Return the [x, y] coordinate for the center point of the cell that contains the specified text.  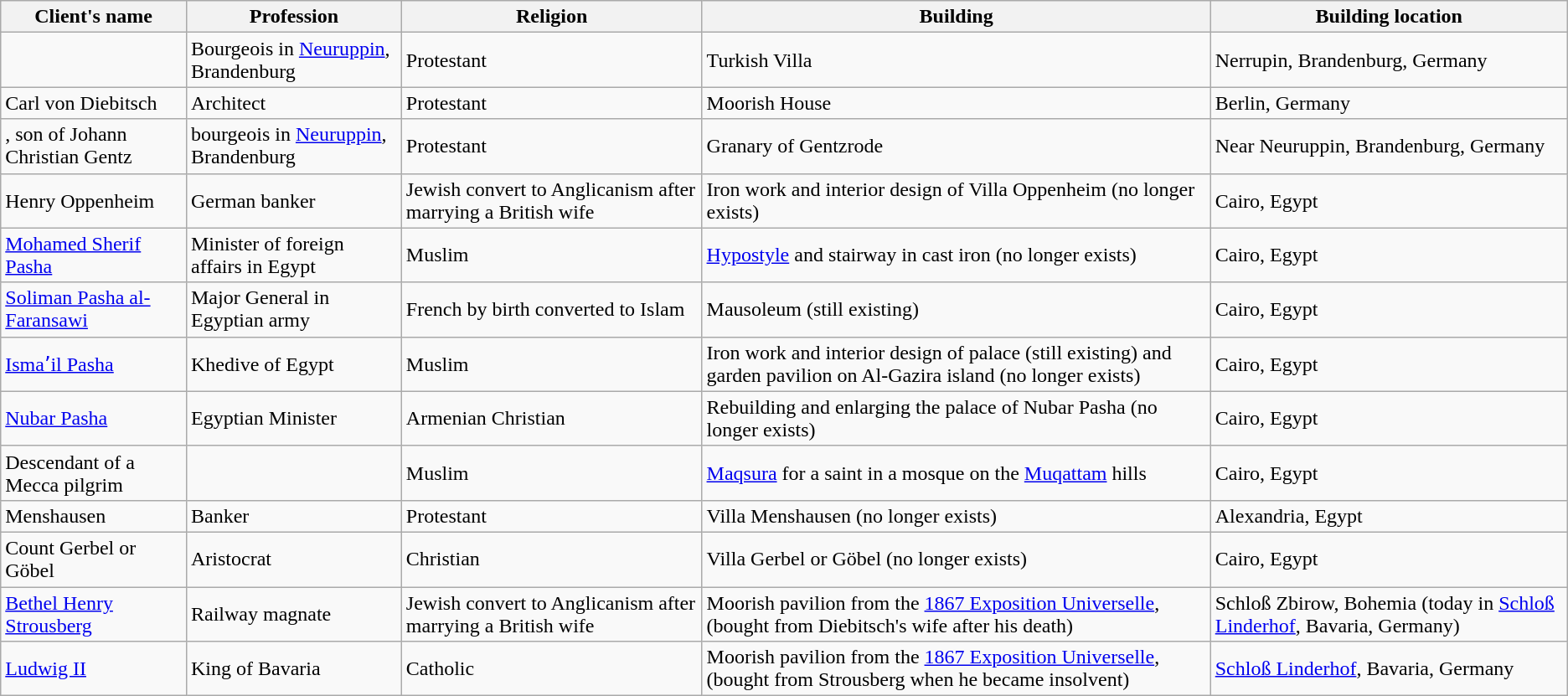
Building location [1389, 17]
Descendant of a Mecca pilgrim [94, 472]
Near Neuruppin, Brandenburg, Germany [1389, 146]
Religion [551, 17]
Architect [293, 103]
Bourgeois in Neuruppin, Brandenburg [293, 60]
Mausoleum (still existing) [957, 310]
Moorish House [957, 103]
German banker [293, 201]
Mohamed Sherif Pasha [94, 255]
Granary of Gentzrode [957, 146]
Minister of foreign affairs in Egypt [293, 255]
Soliman Pasha al-Faransawi [94, 310]
Villa Gerbel or Göbel (no longer exists) [957, 559]
Moorish pavilion from the 1867 Exposition Universelle, (bought from Strousberg when he became insolvent) [957, 668]
Schloß Linderhof, Bavaria, Germany [1389, 668]
bourgeois in Neuruppin, Brandenburg [293, 146]
Carl von Diebitsch [94, 103]
Nubar Pasha [94, 419]
Berlin, Germany [1389, 103]
Rebuilding and enlarging the palace of Nubar Pasha (no longer exists) [957, 419]
Menshausen [94, 516]
Ludwig II [94, 668]
Schloß Zbirow, Bohemia (today in Schloß Linderhof, Bavaria, Germany) [1389, 613]
Armenian Christian [551, 419]
, son of Johann Christian Gentz [94, 146]
Hypostyle and stairway in cast iron (no longer exists) [957, 255]
King of Bavaria [293, 668]
Villa Menshausen (no longer exists) [957, 516]
Maqsura for a saint in a mosque on the Muqattam hills [957, 472]
Banker [293, 516]
Henry Oppenheim [94, 201]
Bethel Henry Strousberg [94, 613]
Catholic [551, 668]
Count Gerbel or Göbel [94, 559]
Iron work and interior design of palace (still existing) and garden pavilion on Al-Gazira island (no longer exists) [957, 363]
Profession [293, 17]
French by birth converted to Islam [551, 310]
Building [957, 17]
Major General in Egyptian army [293, 310]
Khedive of Egypt [293, 363]
Christian [551, 559]
Egyptian Minister [293, 419]
Nerrupin, Brandenburg, Germany [1389, 60]
Turkish Villa [957, 60]
Iron work and interior design of Villa Oppenheim (no longer exists) [957, 201]
Ismaʼil Pasha [94, 363]
Railway magnate [293, 613]
Moorish pavilion from the 1867 Exposition Universelle, (bought from Diebitsch's wife after his death) [957, 613]
Aristocrat [293, 559]
Client's name [94, 17]
Alexandria, Egypt [1389, 516]
